Output the (X, Y) coordinate of the center of the cell containing the given text.  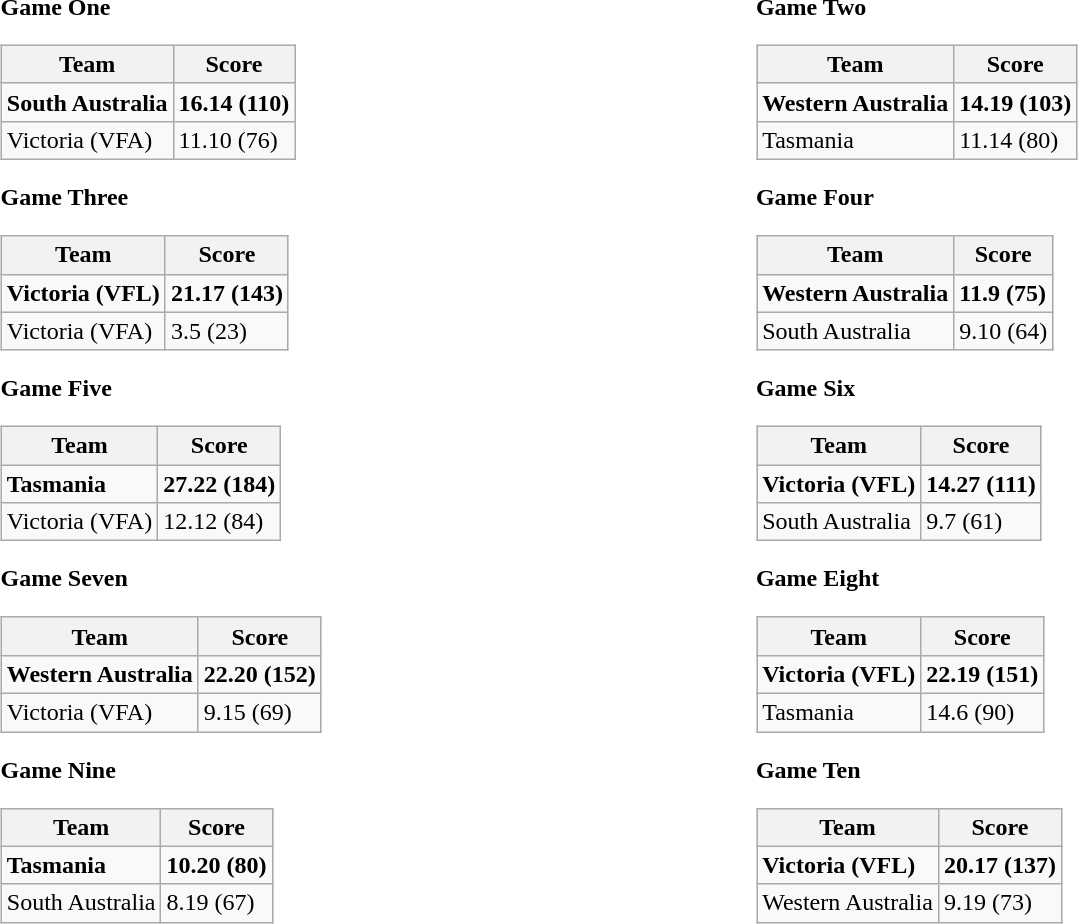
20.17 (137) (1000, 865)
14.19 (103) (1016, 102)
14.6 (90) (982, 712)
16.14 (110) (234, 102)
21.17 (143) (226, 293)
27.22 (184) (220, 484)
8.19 (67) (216, 903)
22.20 (152) (260, 674)
22.19 (151) (982, 674)
11.9 (75) (1004, 293)
12.12 (84) (220, 522)
3.5 (23) (226, 331)
11.14 (80) (1016, 140)
11.10 (76) (234, 140)
9.19 (73) (1000, 903)
9.10 (64) (1004, 331)
10.20 (80) (216, 865)
14.27 (111) (981, 484)
9.15 (69) (260, 712)
9.7 (61) (981, 522)
